Locate the cell with the specified text and output its (x, y) center coordinate. 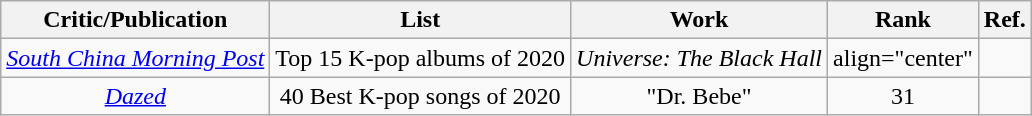
Universe: The Black Hall (700, 58)
Rank (904, 20)
align="center" (904, 58)
Work (700, 20)
List (420, 20)
Top 15 K-pop albums of 2020 (420, 58)
Ref. (1004, 20)
40 Best K-pop songs of 2020 (420, 96)
South China Morning Post (136, 58)
Dazed (136, 96)
"Dr. Bebe" (700, 96)
Critic/Publication (136, 20)
31 (904, 96)
